Return the [x, y] coordinate for the center point of the cell that contains the specified text.  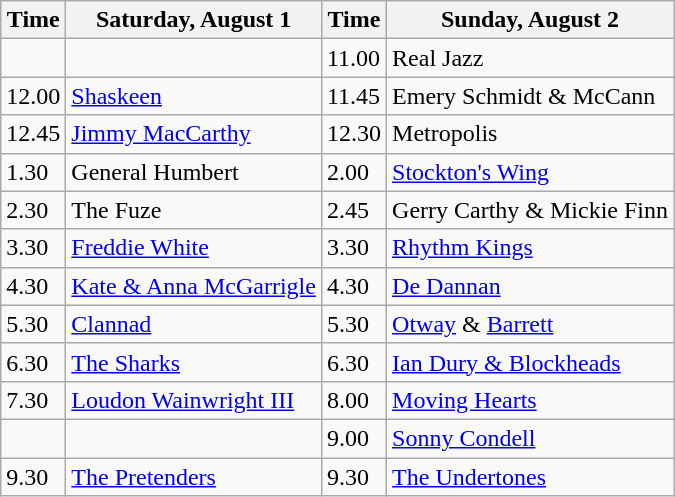
Gerry Carthy & Mickie Finn [530, 210]
Freddie White [194, 248]
Real Jazz [530, 58]
2.30 [34, 210]
De Dannan [530, 286]
Ian Dury & Blockheads [530, 362]
Saturday, August 1 [194, 20]
Otway & Barrett [530, 324]
General Humbert [194, 172]
Jimmy MacCarthy [194, 134]
12.30 [354, 134]
Kate & Anna McGarrigle [194, 286]
12.00 [34, 96]
8.00 [354, 400]
Shaskeen [194, 96]
2.00 [354, 172]
The Fuze [194, 210]
2.45 [354, 210]
Loudon Wainwright III [194, 400]
9.00 [354, 438]
Clannad [194, 324]
The Pretenders [194, 477]
Metropolis [530, 134]
Sunday, August 2 [530, 20]
7.30 [34, 400]
Rhythm Kings [530, 248]
The Undertones [530, 477]
1.30 [34, 172]
11.45 [354, 96]
Stockton's Wing [530, 172]
Sonny Condell [530, 438]
12.45 [34, 134]
The Sharks [194, 362]
11.00 [354, 58]
Moving Hearts [530, 400]
Emery Schmidt & McCann [530, 96]
